Detect which cell encompasses the target text, then output its (x, y) center coordinate. 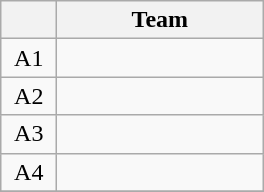
A3 (29, 134)
A2 (29, 96)
Team (160, 20)
A4 (29, 172)
A1 (29, 58)
